Capture the cell that displays the provided text and extract its [X, Y] central coordinate. 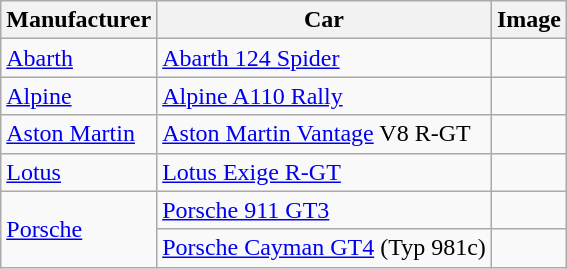
Alpine A110 Rally [324, 96]
Porsche [79, 229]
Porsche Cayman GT4 (Typ 981c) [324, 248]
Image [528, 20]
Lotus Exige R-GT [324, 172]
Aston Martin [79, 134]
Abarth [79, 58]
Manufacturer [79, 20]
Abarth 124 Spider [324, 58]
Aston Martin Vantage V8 R-GT [324, 134]
Car [324, 20]
Lotus [79, 172]
Porsche 911 GT3 [324, 210]
Alpine [79, 96]
